Detect which cell encompasses the target text, then output its [x, y] center coordinate. 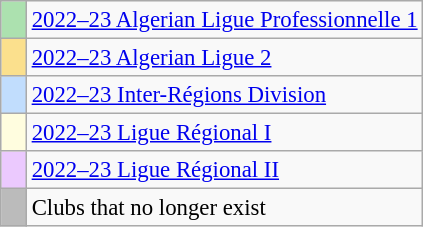
2022–23 Inter-Régions Division [224, 95]
2022–23 Algerian Ligue 2 [224, 58]
Clubs that no longer exist [224, 208]
2022–23 Ligue Régional I [224, 133]
2022–23 Ligue Régional II [224, 170]
2022–23 Algerian Ligue Professionnelle 1 [224, 20]
